Identify which cell holds the provided text, then report its [x, y] central coordinate. 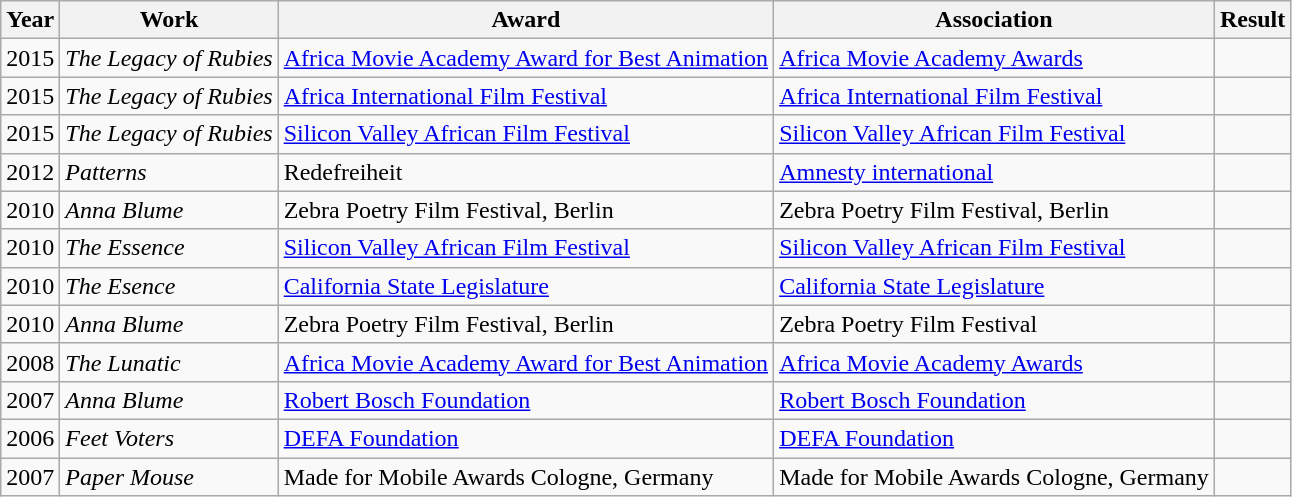
2012 [30, 172]
The Essence [169, 248]
Zebra Poetry Film Festival [994, 324]
Amnesty international [994, 172]
Association [994, 20]
The Esence [169, 286]
Paper Mouse [169, 477]
2006 [30, 438]
2008 [30, 362]
The Lunatic [169, 362]
Award [526, 20]
Result [1252, 20]
Feet Voters [169, 438]
Year [30, 20]
Patterns [169, 172]
Work [169, 20]
Redefreiheit [526, 172]
